Find where the given text appears and provide that cell's center as (x, y) coordinate. 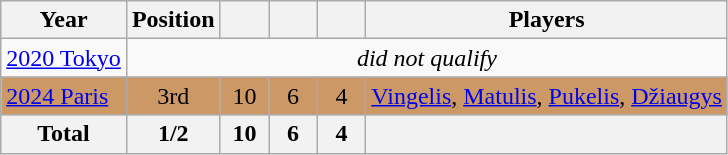
did not qualify (426, 58)
Year (64, 20)
2020 Tokyo (64, 58)
3rd (173, 96)
Players (547, 20)
Vingelis, Matulis, Pukelis, Džiaugys (547, 96)
Total (64, 134)
Position (173, 20)
2024 Paris (64, 96)
1/2 (173, 134)
